Scan for the cell matching the given text and deliver its (X, Y) coordinate at center. 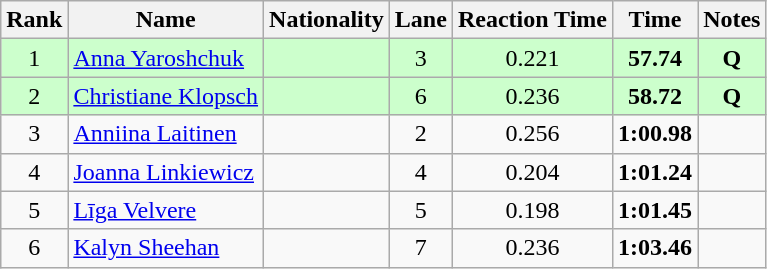
Kalyn Sheehan (166, 248)
7 (420, 248)
Christiane Klopsch (166, 96)
Līga Velvere (166, 210)
1 (34, 58)
Name (166, 20)
1:01.45 (656, 210)
Nationality (327, 20)
0.221 (532, 58)
0.198 (532, 210)
Rank (34, 20)
Lane (420, 20)
Notes (732, 20)
1:03.46 (656, 248)
Anniina Laitinen (166, 134)
1:00.98 (656, 134)
1:01.24 (656, 172)
Time (656, 20)
Reaction Time (532, 20)
58.72 (656, 96)
Anna Yaroshchuk (166, 58)
0.204 (532, 172)
57.74 (656, 58)
Joanna Linkiewicz (166, 172)
0.256 (532, 134)
